Output the (X, Y) coordinate of the center of the cell containing the given text.  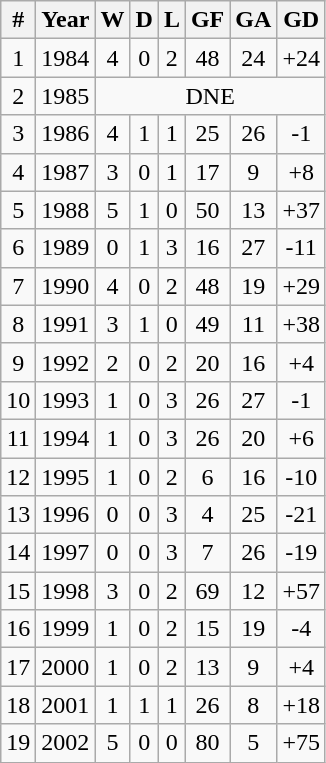
1987 (66, 172)
24 (254, 58)
+18 (302, 705)
1984 (66, 58)
L (172, 20)
-4 (302, 629)
10 (18, 400)
18 (18, 705)
-10 (302, 477)
GA (254, 20)
50 (207, 210)
1989 (66, 248)
80 (207, 743)
+57 (302, 591)
1993 (66, 400)
+24 (302, 58)
14 (18, 553)
+38 (302, 324)
GD (302, 20)
+29 (302, 286)
2001 (66, 705)
1998 (66, 591)
GF (207, 20)
Year (66, 20)
# (18, 20)
+8 (302, 172)
1997 (66, 553)
2000 (66, 667)
1996 (66, 515)
DNE (210, 96)
+75 (302, 743)
D (144, 20)
1995 (66, 477)
1994 (66, 438)
-11 (302, 248)
1985 (66, 96)
69 (207, 591)
1992 (66, 362)
1986 (66, 134)
1988 (66, 210)
1991 (66, 324)
+6 (302, 438)
-21 (302, 515)
2002 (66, 743)
1999 (66, 629)
-19 (302, 553)
W (112, 20)
49 (207, 324)
1990 (66, 286)
+37 (302, 210)
